From the cell containing the given text, extract its center point as (X, Y) coordinate. 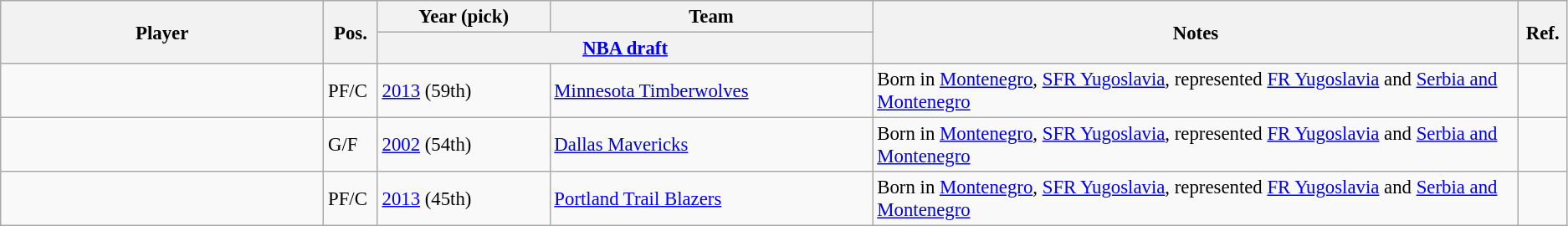
Ref. (1543, 32)
Player (162, 32)
Dallas Mavericks (711, 146)
NBA draft (625, 49)
Pos. (351, 32)
Portland Trail Blazers (711, 199)
2002 (54th) (464, 146)
Notes (1196, 32)
Minnesota Timberwolves (711, 90)
2013 (59th) (464, 90)
Year (pick) (464, 17)
Team (711, 17)
G/F (351, 146)
2013 (45th) (464, 199)
